Determine the [x, y] coordinate at the center of the cell enclosing the given text.  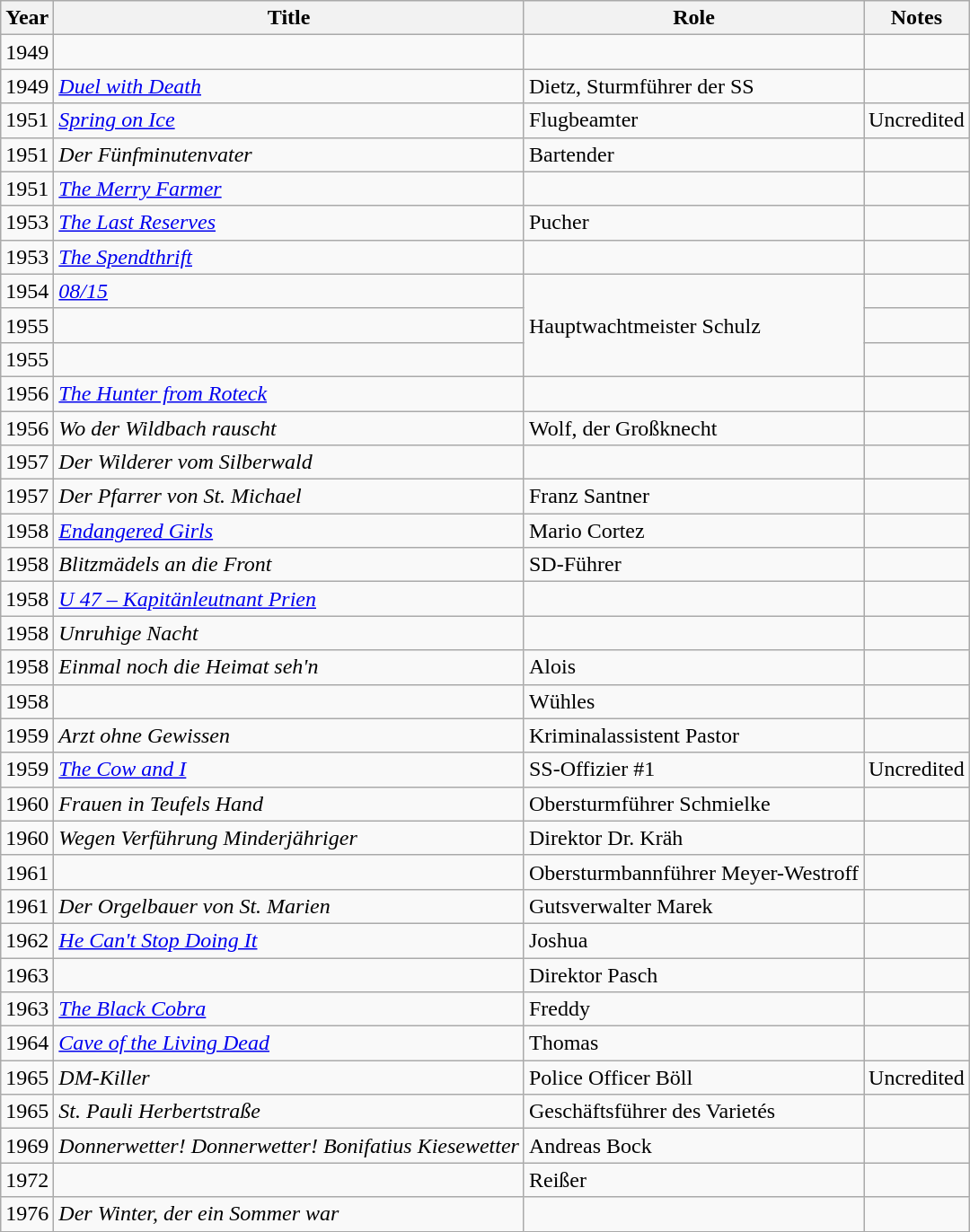
Endangered Girls [289, 531]
Der Wilderer vom Silberwald [289, 462]
Freddy [693, 1009]
Hauptwachtmeister Schulz [693, 325]
Dietz, Sturmführer der SS [693, 86]
Pucher [693, 223]
Obersturmbannführer Meyer-Westroff [693, 872]
U 47 – Kapitänleutnant Prien [289, 599]
Reißer [693, 1180]
Joshua [693, 940]
1962 [27, 940]
Wo der Wildbach rauscht [289, 428]
The Cow and I [289, 770]
Blitzmädels an die Front [289, 565]
Role [693, 18]
Der Orgelbauer von St. Marien [289, 906]
Kriminalassistent Pastor [693, 735]
Wolf, der Großknecht [693, 428]
Frauen in Teufels Hand [289, 804]
Cave of the Living Dead [289, 1043]
He Can't Stop Doing It [289, 940]
Year [27, 18]
1976 [27, 1214]
1964 [27, 1043]
Der Fünfminutenvater [289, 154]
08/15 [289, 291]
Mario Cortez [693, 531]
Der Winter, der ein Sommer war [289, 1214]
1969 [27, 1146]
The Merry Farmer [289, 189]
Flugbeamter [693, 120]
Wegen Verführung Minderjähriger [289, 838]
Spring on Ice [289, 120]
Arzt ohne Gewissen [289, 735]
The Hunter from Roteck [289, 393]
The Last Reserves [289, 223]
Der Pfarrer von St. Michael [289, 497]
Unruhige Nacht [289, 633]
Donnerwetter! Donnerwetter! Bonifatius Kiesewetter [289, 1146]
Duel with Death [289, 86]
Gutsverwalter Marek [693, 906]
Title [289, 18]
Direktor Pasch [693, 974]
Thomas [693, 1043]
Notes [917, 18]
Andreas Bock [693, 1146]
Obersturmführer Schmielke [693, 804]
Einmal noch die Heimat seh'n [289, 667]
Police Officer Böll [693, 1078]
1972 [27, 1180]
The Black Cobra [289, 1009]
1954 [27, 291]
Wühles [693, 701]
The Spendthrift [289, 257]
DM-Killer [289, 1078]
Geschäftsführer des Varietés [693, 1112]
SD-Führer [693, 565]
Alois [693, 667]
Bartender [693, 154]
Direktor Dr. Kräh [693, 838]
St. Pauli Herbertstraße [289, 1112]
Franz Santner [693, 497]
SS-Offizier #1 [693, 770]
